Output the [x, y] coordinate of the center of the cell containing the given text.  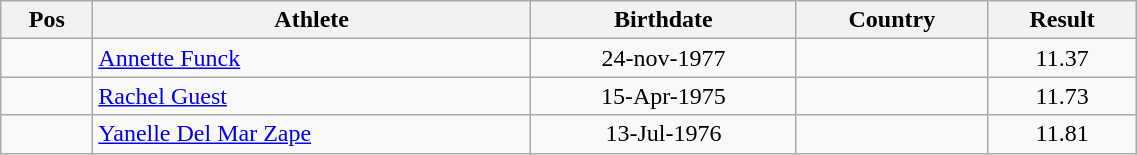
Rachel Guest [312, 96]
24-nov-1977 [664, 58]
Annette Funck [312, 58]
Yanelle Del Mar Zape [312, 134]
11.73 [1062, 96]
11.37 [1062, 58]
Birthdate [664, 20]
15-Apr-1975 [664, 96]
Pos [47, 20]
13-Jul-1976 [664, 134]
Athlete [312, 20]
Country [892, 20]
11.81 [1062, 134]
Result [1062, 20]
